Locate the cell with the specified text and output its (X, Y) center coordinate. 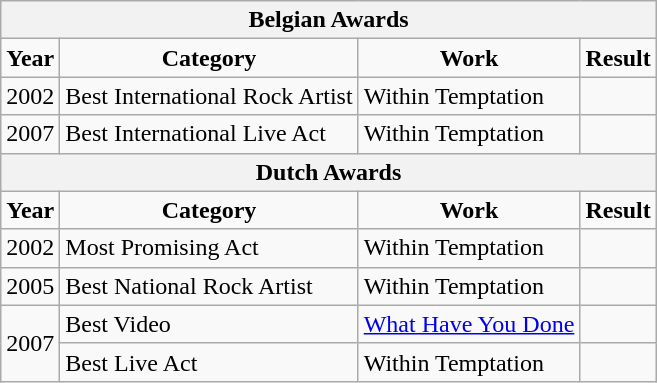
Most Promising Act (209, 248)
Best Video (209, 324)
Best National Rock Artist (209, 286)
Belgian Awards (329, 20)
Dutch Awards (329, 172)
2005 (30, 286)
Best International Rock Artist (209, 96)
Best Live Act (209, 362)
Best International Live Act (209, 134)
What Have You Done (469, 324)
